Return the [x, y] coordinate for the center point of the cell that contains the specified text.  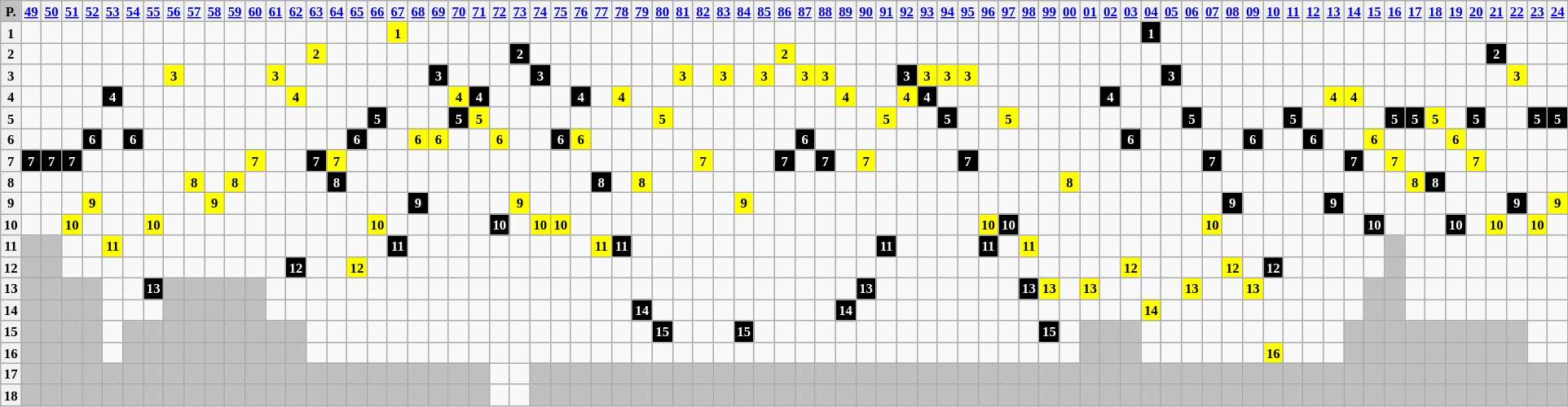
21 [1496, 11]
08 [1232, 11]
66 [377, 11]
76 [580, 11]
52 [93, 11]
07 [1213, 11]
59 [235, 11]
49 [31, 11]
24 [1558, 11]
P. [11, 11]
72 [499, 11]
20 [1477, 11]
62 [297, 11]
81 [683, 11]
74 [540, 11]
51 [72, 11]
79 [642, 11]
83 [724, 11]
92 [906, 11]
70 [458, 11]
95 [968, 11]
77 [601, 11]
61 [275, 11]
50 [52, 11]
06 [1191, 11]
69 [438, 11]
00 [1069, 11]
86 [784, 11]
71 [479, 11]
94 [947, 11]
82 [703, 11]
88 [825, 11]
19 [1456, 11]
78 [621, 11]
63 [316, 11]
90 [865, 11]
93 [927, 11]
23 [1537, 11]
53 [112, 11]
58 [215, 11]
57 [194, 11]
04 [1151, 11]
54 [134, 11]
80 [662, 11]
22 [1517, 11]
75 [561, 11]
03 [1131, 11]
68 [417, 11]
99 [1050, 11]
64 [336, 11]
01 [1090, 11]
91 [887, 11]
96 [988, 11]
87 [805, 11]
85 [764, 11]
60 [256, 11]
09 [1253, 11]
65 [357, 11]
73 [520, 11]
98 [1028, 11]
02 [1110, 11]
55 [153, 11]
67 [398, 11]
89 [846, 11]
56 [174, 11]
84 [743, 11]
05 [1172, 11]
97 [1009, 11]
